Output the (X, Y) coordinate of the center of the cell containing the given text.  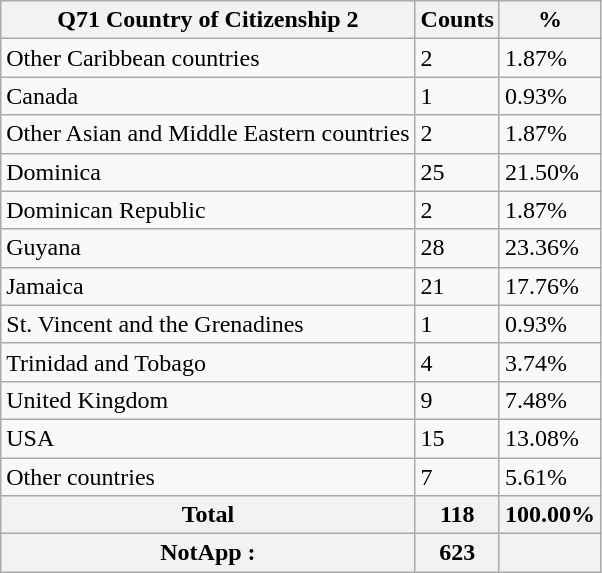
St. Vincent and the Grenadines (208, 324)
25 (457, 172)
21.50% (550, 172)
Other Caribbean countries (208, 58)
Guyana (208, 248)
15 (457, 438)
Other Asian and Middle Eastern countries (208, 134)
5.61% (550, 477)
3.74% (550, 362)
13.08% (550, 438)
United Kingdom (208, 400)
Dominican Republic (208, 210)
% (550, 20)
Dominica (208, 172)
17.76% (550, 286)
Q71 Country of Citizenship 2 (208, 20)
7.48% (550, 400)
118 (457, 515)
Jamaica (208, 286)
Trinidad and Tobago (208, 362)
23.36% (550, 248)
28 (457, 248)
NotApp : (208, 553)
Canada (208, 96)
USA (208, 438)
Total (208, 515)
Counts (457, 20)
4 (457, 362)
21 (457, 286)
623 (457, 553)
100.00% (550, 515)
7 (457, 477)
Other countries (208, 477)
9 (457, 400)
